Scan for the cell matching the given text and deliver its [X, Y] coordinate at center. 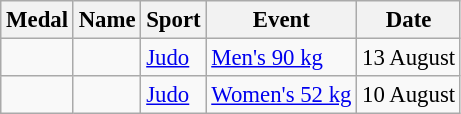
Event [282, 20]
Women's 52 kg [282, 95]
Date [409, 20]
13 August [409, 58]
Medal [38, 20]
Name [107, 20]
Sport [174, 20]
10 August [409, 95]
Men's 90 kg [282, 58]
